Find where the given text appears and provide that cell's center as (X, Y) coordinate. 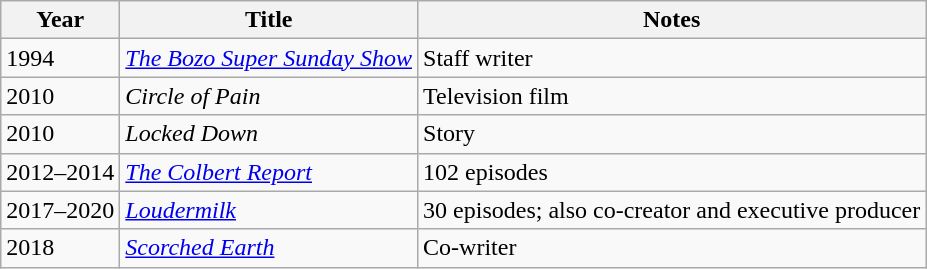
Scorched Earth (269, 248)
Year (60, 20)
Locked Down (269, 134)
Staff writer (672, 58)
Title (269, 20)
30 episodes; also co-creator and executive producer (672, 210)
2012–2014 (60, 172)
Television film (672, 96)
Story (672, 134)
Circle of Pain (269, 96)
2018 (60, 248)
Loudermilk (269, 210)
Co-writer (672, 248)
1994 (60, 58)
2017–2020 (60, 210)
Notes (672, 20)
The Colbert Report (269, 172)
The Bozo Super Sunday Show (269, 58)
102 episodes (672, 172)
